Return (X, Y) of the center of cell containing provided text 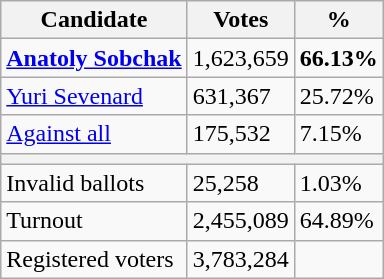
25,258 (240, 183)
Invalid ballots (94, 183)
25.72% (338, 96)
631,367 (240, 96)
Yuri Sevenard (94, 96)
Against all (94, 134)
% (338, 20)
1,623,659 (240, 58)
Anatoly Sobchak (94, 58)
175,532 (240, 134)
Turnout (94, 221)
7.15% (338, 134)
2,455,089 (240, 221)
3,783,284 (240, 259)
66.13% (338, 58)
Candidate (94, 20)
Registered voters (94, 259)
1.03% (338, 183)
Votes (240, 20)
64.89% (338, 221)
